Determine the [X, Y] coordinate at the center of the cell enclosing the given text.  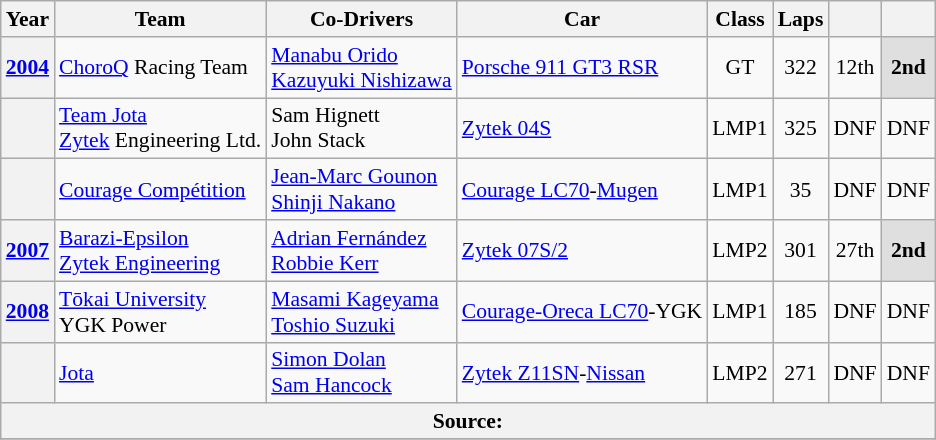
Team [160, 19]
Team Jota Zytek Engineering Ltd. [160, 128]
Masami Kageyama Toshio Suzuki [362, 312]
Jean-Marc Gounon Shinji Nakano [362, 190]
185 [801, 312]
2004 [28, 68]
271 [801, 372]
Zytek 04S [582, 128]
Barazi-Epsilon Zytek Engineering [160, 250]
301 [801, 250]
Zytek 07S/2 [582, 250]
Tōkai University YGK Power [160, 312]
Class [740, 19]
2007 [28, 250]
Courage Compétition [160, 190]
Courage-Oreca LC70-YGK [582, 312]
Source: [468, 422]
35 [801, 190]
12th [854, 68]
ChoroQ Racing Team [160, 68]
GT [740, 68]
Porsche 911 GT3 RSR [582, 68]
Zytek Z11SN-Nissan [582, 372]
Year [28, 19]
Manabu Orido Kazuyuki Nishizawa [362, 68]
27th [854, 250]
Courage LC70-Mugen [582, 190]
325 [801, 128]
Co-Drivers [362, 19]
Sam Hignett John Stack [362, 128]
Car [582, 19]
322 [801, 68]
2008 [28, 312]
Simon Dolan Sam Hancock [362, 372]
Laps [801, 19]
Adrian Fernández Robbie Kerr [362, 250]
Jota [160, 372]
